From the cell containing the given text, extract its center point as (x, y) coordinate. 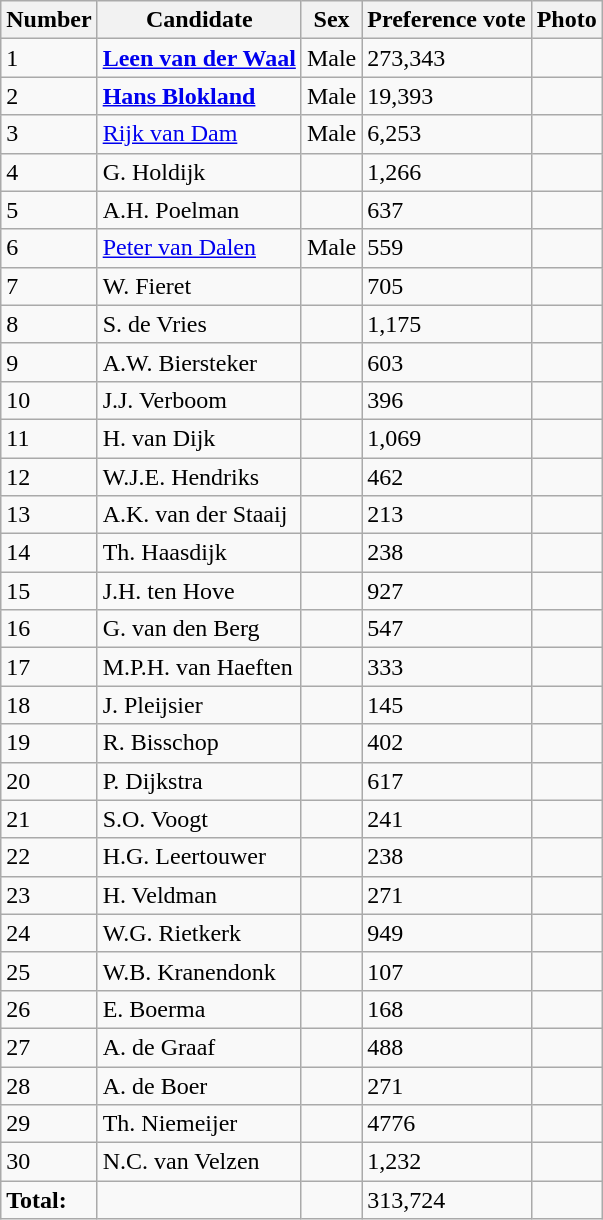
3 (49, 134)
25 (49, 971)
13 (49, 515)
15 (49, 591)
9 (49, 362)
23 (49, 895)
E. Boerma (199, 1009)
1,232 (446, 1162)
30 (49, 1162)
H.G. Leertouwer (199, 857)
213 (446, 515)
J.J. Verboom (199, 400)
A.W. Biersteker (199, 362)
488 (446, 1047)
402 (446, 743)
Rijk van Dam (199, 134)
16 (49, 629)
14 (49, 553)
603 (446, 362)
637 (446, 210)
A.K. van der Staaij (199, 515)
28 (49, 1085)
W.J.E. Hendriks (199, 477)
22 (49, 857)
Preference vote (446, 20)
24 (49, 933)
18 (49, 705)
145 (446, 705)
P. Dijkstra (199, 781)
Hans Blokland (199, 96)
4 (49, 172)
Peter van Dalen (199, 248)
G. Holdijk (199, 172)
27 (49, 1047)
Total: (49, 1200)
J.H. ten Hove (199, 591)
7 (49, 286)
N.C. van Velzen (199, 1162)
J. Pleijsier (199, 705)
547 (446, 629)
949 (446, 933)
H. Veldman (199, 895)
1 (49, 58)
Th. Haasdijk (199, 553)
M.P.H. van Haeften (199, 667)
8 (49, 324)
1,069 (446, 438)
168 (446, 1009)
396 (446, 400)
A. de Graaf (199, 1047)
R. Bisschop (199, 743)
G. van den Berg (199, 629)
4776 (446, 1124)
19,393 (446, 96)
6,253 (446, 134)
10 (49, 400)
5 (49, 210)
12 (49, 477)
H. van Dijk (199, 438)
927 (446, 591)
11 (49, 438)
Sex (331, 20)
333 (446, 667)
273,343 (446, 58)
705 (446, 286)
17 (49, 667)
617 (446, 781)
Th. Niemeijer (199, 1124)
21 (49, 819)
1,175 (446, 324)
6 (49, 248)
Number (49, 20)
S. de Vries (199, 324)
Candidate (199, 20)
1,266 (446, 172)
26 (49, 1009)
A. de Boer (199, 1085)
W.G. Rietkerk (199, 933)
2 (49, 96)
W.B. Kranendonk (199, 971)
107 (446, 971)
19 (49, 743)
29 (49, 1124)
462 (446, 477)
313,724 (446, 1200)
559 (446, 248)
A.H. Poelman (199, 210)
Leen van der Waal (199, 58)
Photo (566, 20)
20 (49, 781)
S.O. Voogt (199, 819)
W. Fieret (199, 286)
241 (446, 819)
